Locate the cell with the specified text and output its [X, Y] center coordinate. 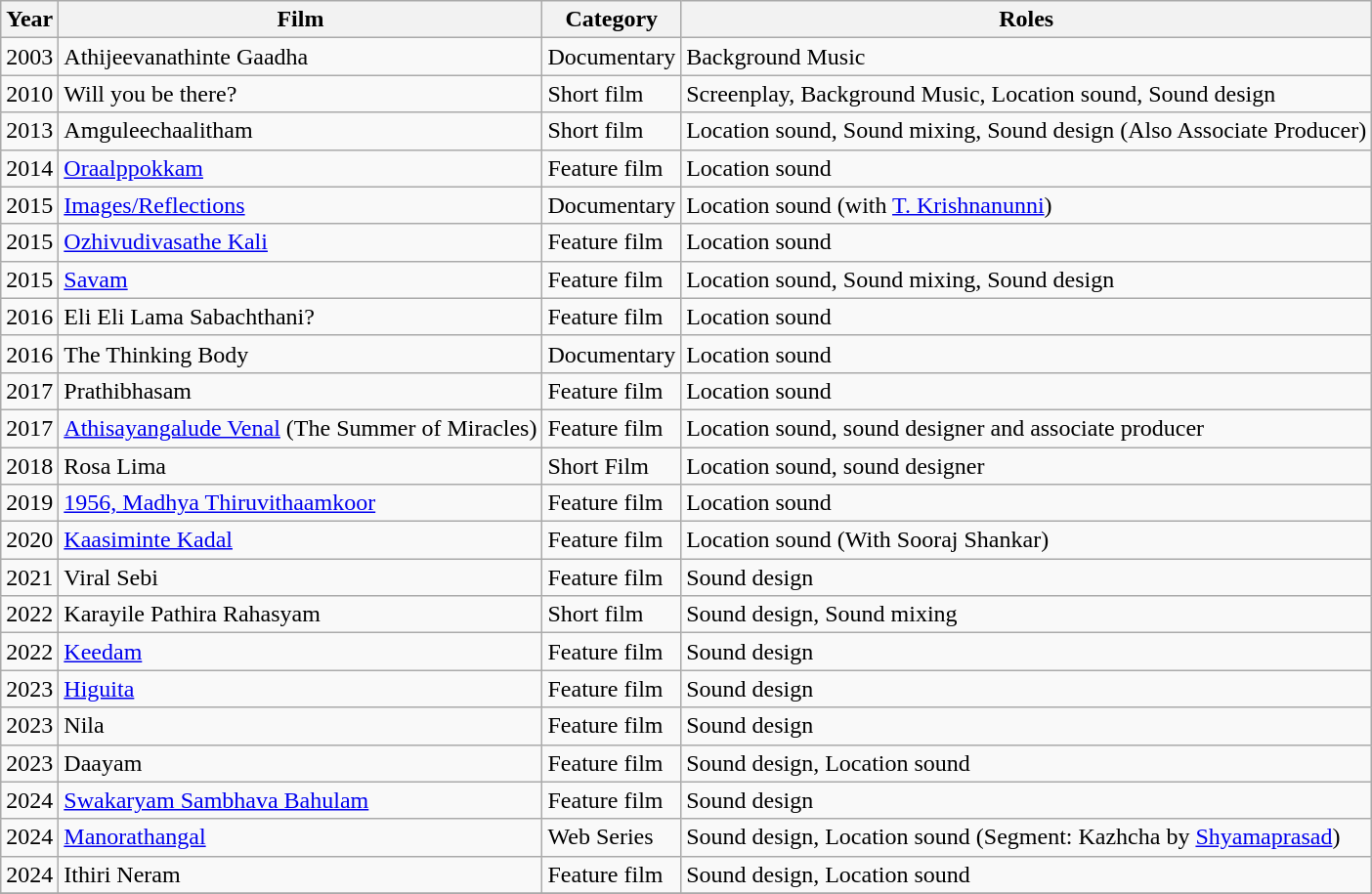
Eli Eli Lama Sabachthani? [301, 317]
1956, Madhya Thiruvithaamkoor [301, 503]
Sound design, Location sound (Segment: Kazhcha by Shyamaprasad) [1026, 837]
Nila [301, 726]
Location sound (with T. Krishnanunni) [1026, 205]
Roles [1026, 20]
Category [612, 20]
2003 [29, 57]
Web Series [612, 837]
Manorathangal [301, 837]
Location sound (With Sooraj Shankar) [1026, 540]
Ithiri Neram [301, 874]
Will you be there? [301, 94]
Oraalppokkam [301, 168]
Images/Reflections [301, 205]
Sound design, Sound mixing [1026, 615]
Karayile Pathira Rahasyam [301, 615]
Athisayangalude Venal (The Summer of Miracles) [301, 428]
2014 [29, 168]
2013 [29, 131]
Swakaryam Sambhava Bahulam [301, 800]
Screenplay, Background Music, Location sound, Sound design [1026, 94]
2021 [29, 577]
Location sound, sound designer and associate producer [1026, 428]
Rosa Lima [301, 466]
Kaasiminte Kadal [301, 540]
The Thinking Body [301, 354]
Viral Sebi [301, 577]
Keedam [301, 652]
Higuita [301, 689]
Short Film [612, 466]
2010 [29, 94]
Film [301, 20]
Athijeevanathinte Gaadha [301, 57]
Prathibhasam [301, 391]
Background Music [1026, 57]
Ozhivudivasathe Kali [301, 242]
2019 [29, 503]
Savam [301, 279]
2018 [29, 466]
2020 [29, 540]
Location sound, sound designer [1026, 466]
Location sound, Sound mixing, Sound design [1026, 279]
Daayam [301, 763]
Amguleechaalitham [301, 131]
Location sound, Sound mixing, Sound design (Also Associate Producer) [1026, 131]
Year [29, 20]
